Search for the cell housing the specified text and yield its (X, Y) center coordinate. 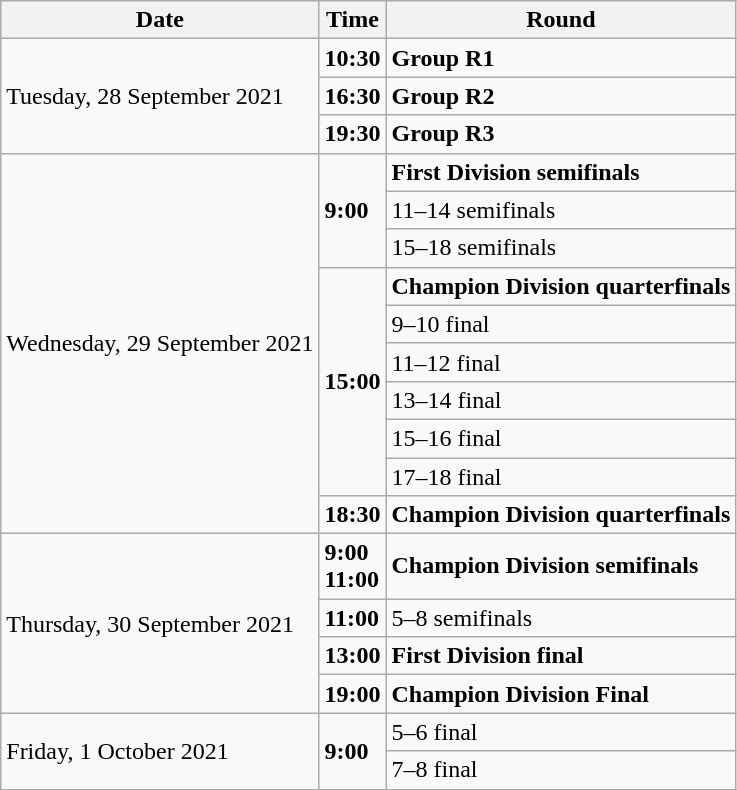
15–18 semifinals (561, 248)
11–14 semifinals (561, 210)
13:00 (352, 656)
9–10 final (561, 324)
19:00 (352, 694)
16:30 (352, 96)
Champion Division semifinals (561, 566)
Friday, 1 October 2021 (160, 751)
10:30 (352, 58)
19:30 (352, 134)
Group R2 (561, 96)
18:30 (352, 515)
5–6 final (561, 732)
17–18 final (561, 477)
Group R3 (561, 134)
13–14 final (561, 400)
5–8 semifinals (561, 618)
15:00 (352, 381)
Round (561, 20)
First Division final (561, 656)
Thursday, 30 September 2021 (160, 624)
9:0011:00 (352, 566)
11:00 (352, 618)
Time (352, 20)
Wednesday, 29 September 2021 (160, 344)
15–16 final (561, 438)
Group R1 (561, 58)
Date (160, 20)
7–8 final (561, 770)
Tuesday, 28 September 2021 (160, 96)
First Division semifinals (561, 172)
11–12 final (561, 362)
Champion Division Final (561, 694)
